For the text-containing cell, return its midpoint in (x, y) coordinate format. 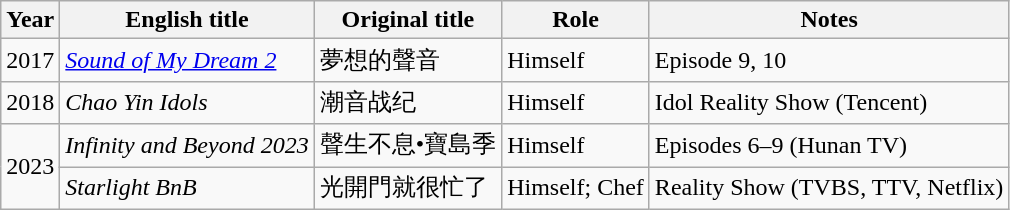
Episode 9, 10 (829, 60)
2018 (30, 102)
夢想的聲音 (408, 60)
Sound of My Dream 2 (187, 60)
Himself; Chef (576, 188)
Reality Show (TVBS, TTV, Netflix) (829, 188)
Episodes 6–9 (Hunan TV) (829, 146)
English title (187, 20)
潮音战纪 (408, 102)
Starlight BnB (187, 188)
Notes (829, 20)
聲生不息•寶島季 (408, 146)
Idol Reality Show (Tencent) (829, 102)
2023 (30, 166)
Infinity and Beyond 2023 (187, 146)
Chao Yin Idols (187, 102)
Year (30, 20)
Role (576, 20)
Original title (408, 20)
2017 (30, 60)
光開門就很忙了 (408, 188)
